Determine the [X, Y] coordinate at the center of the cell enclosing the given text.  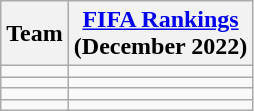
Team [35, 34]
FIFA Rankings(December 2022) [160, 34]
